Identify which cell holds the provided text, then report its [X, Y] central coordinate. 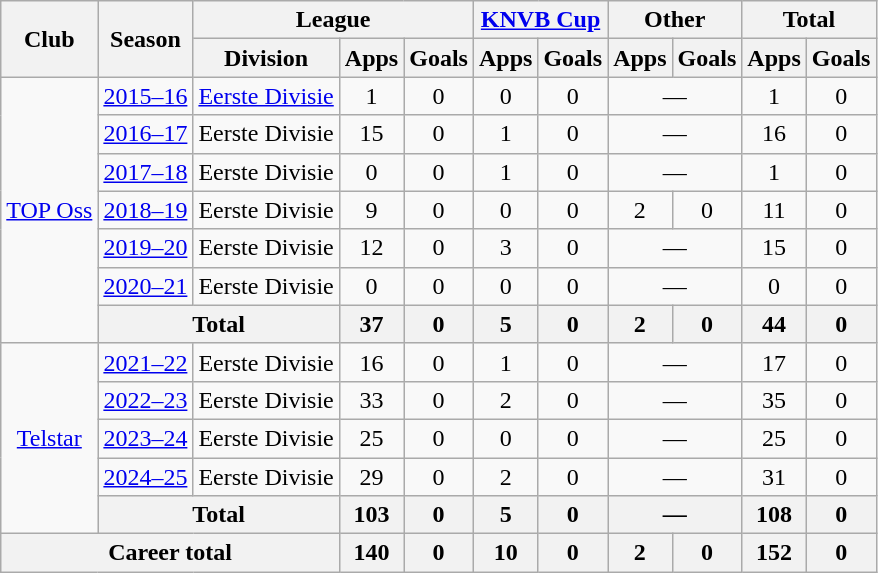
2017–18 [146, 172]
11 [774, 210]
152 [774, 553]
Career total [170, 553]
2018–19 [146, 210]
33 [371, 400]
Division [266, 58]
Other [675, 20]
2022–23 [146, 400]
2019–20 [146, 248]
12 [371, 248]
2020–21 [146, 286]
31 [774, 477]
League [334, 20]
TOP Oss [50, 210]
2021–22 [146, 362]
29 [371, 477]
10 [505, 553]
2023–24 [146, 438]
103 [371, 515]
17 [774, 362]
2016–17 [146, 134]
KNVB Cup [540, 20]
44 [774, 324]
3 [505, 248]
37 [371, 324]
Telstar [50, 438]
35 [774, 400]
9 [371, 210]
Club [50, 39]
2015–16 [146, 96]
2024–25 [146, 477]
140 [371, 553]
108 [774, 515]
Season [146, 39]
